Pinpoint the cell where the given text exists, returning its [x, y] midpoint coordinate. 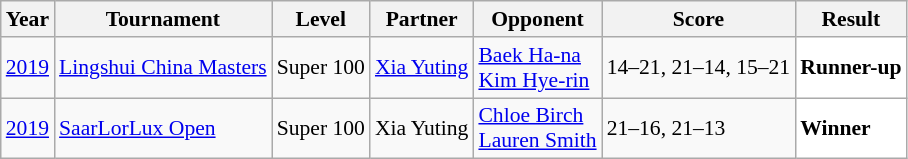
Partner [422, 19]
Score [699, 19]
Winner [850, 128]
Opponent [537, 19]
Level [321, 19]
Result [850, 19]
Chloe Birch Lauren Smith [537, 128]
Baek Ha-na Kim Hye-rin [537, 68]
Tournament [163, 19]
14–21, 21–14, 15–21 [699, 68]
Runner-up [850, 68]
SaarLorLux Open [163, 128]
Year [28, 19]
21–16, 21–13 [699, 128]
Lingshui China Masters [163, 68]
